Provide the [x, y] coordinate of the cell's center where the given text is located.  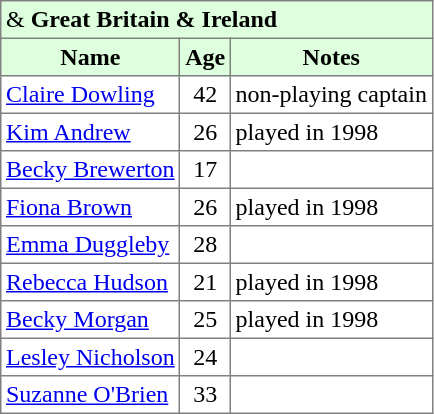
Lesley Nicholson [90, 357]
& Great Britain & Ireland [216, 20]
24 [205, 357]
non-playing captain [331, 95]
Becky Brewerton [90, 170]
17 [205, 170]
Suzanne O'Brien [90, 395]
Age [205, 57]
21 [205, 282]
Claire Dowling [90, 95]
Kim Andrew [90, 132]
Becky Morgan [90, 320]
Notes [331, 57]
Name [90, 57]
33 [205, 395]
Emma Duggleby [90, 245]
42 [205, 95]
25 [205, 320]
28 [205, 245]
Fiona Brown [90, 207]
Rebecca Hudson [90, 282]
